For the text-containing cell, return its midpoint in (X, Y) coordinate format. 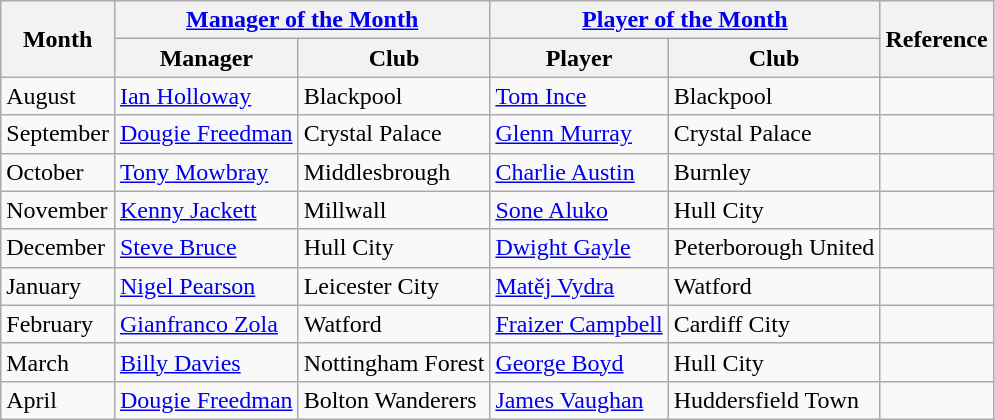
Steve Bruce (206, 248)
Nigel Pearson (206, 286)
Player (579, 58)
September (58, 134)
Manager (206, 58)
Gianfranco Zola (206, 324)
James Vaughan (579, 400)
Manager of the Month (302, 20)
August (58, 96)
Ian Holloway (206, 96)
Player of the Month (685, 20)
Nottingham Forest (394, 362)
November (58, 210)
Peterborough United (774, 248)
Millwall (394, 210)
Burnley (774, 172)
Cardiff City (774, 324)
Charlie Austin (579, 172)
April (58, 400)
Reference (936, 39)
Matěj Vydra (579, 286)
Month (58, 39)
Billy Davies (206, 362)
Sone Aluko (579, 210)
Middlesbrough (394, 172)
January (58, 286)
December (58, 248)
Tom Ince (579, 96)
Huddersfield Town (774, 400)
George Boyd (579, 362)
October (58, 172)
Leicester City (394, 286)
Bolton Wanderers (394, 400)
Tony Mowbray (206, 172)
March (58, 362)
Dwight Gayle (579, 248)
Kenny Jackett (206, 210)
Glenn Murray (579, 134)
February (58, 324)
Fraizer Campbell (579, 324)
